Determine the [X, Y] coordinate at the center of the cell enclosing the given text.  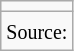
Source: [37, 31]
